Identify which cell holds the provided text, then report its (x, y) central coordinate. 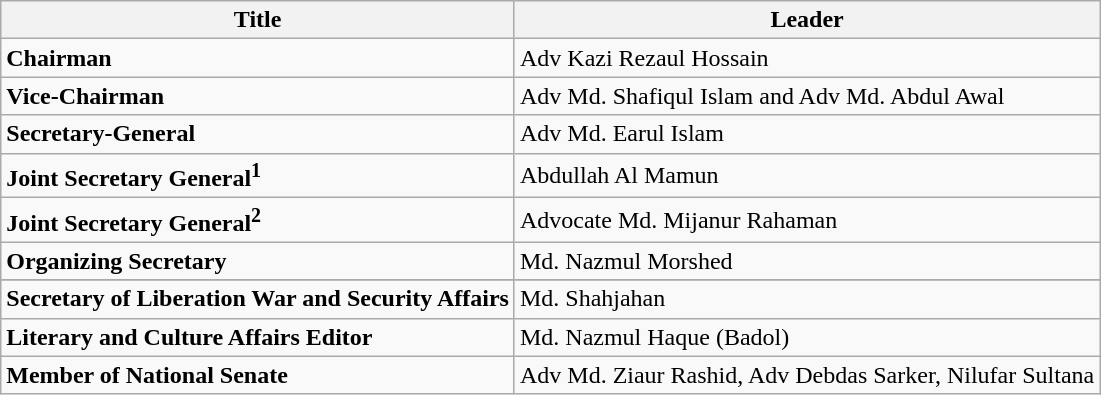
Vice-Chairman (258, 96)
Secretary-General (258, 134)
Abdullah Al Mamun (806, 176)
Adv Md. Earul Islam (806, 134)
Literary and Culture Affairs Editor (258, 337)
Leader (806, 20)
Md. Shahjahan (806, 299)
Chairman (258, 58)
Title (258, 20)
Joint Secretary General2 (258, 220)
Md. Nazmul Haque (Badol) (806, 337)
Adv Kazi Rezaul Hossain (806, 58)
Joint Secretary General1 (258, 176)
Secretary of Liberation War and Security Affairs (258, 299)
Organizing Secretary (258, 261)
Member of National Senate (258, 375)
Adv Md. Ziaur Rashid, Adv Debdas Sarker, Nilufar Sultana (806, 375)
Adv Md. Shafiqul Islam and Adv Md. Abdul Awal (806, 96)
Md. Nazmul Morshed (806, 261)
Advocate Md. Mijanur Rahaman (806, 220)
